Provide the [x, y] coordinate of the cell's center where the given text is located.  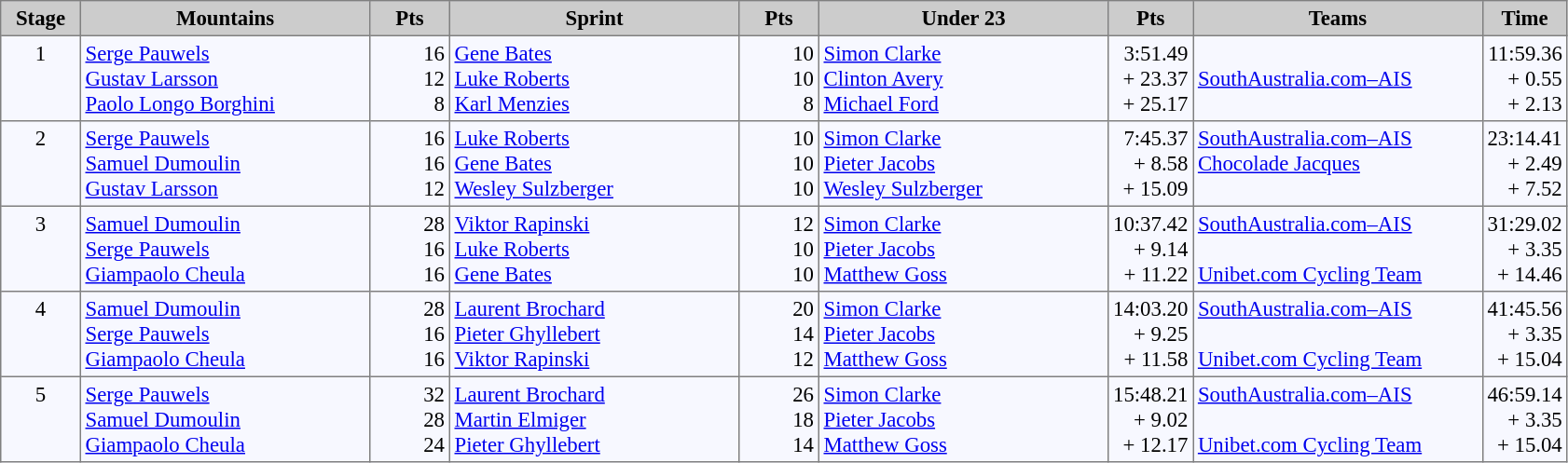
4 [41, 334]
Time [1525, 19]
261814 [779, 419]
1 [41, 78]
31:29.02 + 3.35 + 14.46 [1525, 249]
Sprint [594, 19]
7:45.37 + 8.58 + 15.09 [1150, 164]
Simon Clarke Pieter Jacobs Wesley Sulzberger [963, 164]
23:14.41 + 2.49 + 7.52 [1525, 164]
Serge Pauwels Samuel Dumoulin Giampaolo Cheula [225, 419]
46:59.14 + 3.35 + 15.04 [1525, 419]
16128 [410, 78]
161612 [410, 164]
Viktor Rapinski Luke Roberts Gene Bates [594, 249]
5 [41, 419]
11:59.36 + 0.55 + 2.13 [1525, 78]
322824 [410, 419]
201412 [779, 334]
Gene Bates Luke Roberts Karl Menzies [594, 78]
Stage [41, 19]
SouthAustralia.com–AIS Chocolade Jacques [1338, 164]
Serge Pauwels Gustav Larsson Paolo Longo Borghini [225, 78]
101010 [779, 164]
Teams [1338, 19]
Under 23 [963, 19]
2 [41, 164]
Serge Pauwels Samuel Dumoulin Gustav Larsson [225, 164]
41:45.56 + 3.35 + 15.04 [1525, 334]
SouthAustralia.com–AIS [1338, 78]
Simon Clarke Clinton Avery Michael Ford [963, 78]
Laurent Brochard Martin Elmiger Pieter Ghyllebert [594, 419]
15:48.21 + 9.02 + 12.17 [1150, 419]
10108 [779, 78]
121010 [779, 249]
14:03.20 + 9.25 + 11.58 [1150, 334]
3 [41, 249]
Laurent Brochard Pieter Ghyllebert Viktor Rapinski [594, 334]
10:37.42 + 9.14 + 11.22 [1150, 249]
Luke Roberts Gene Bates Wesley Sulzberger [594, 164]
3:51.49 + 23.37 + 25.17 [1150, 78]
Mountains [225, 19]
